For the text-containing cell, return its midpoint in (x, y) coordinate format. 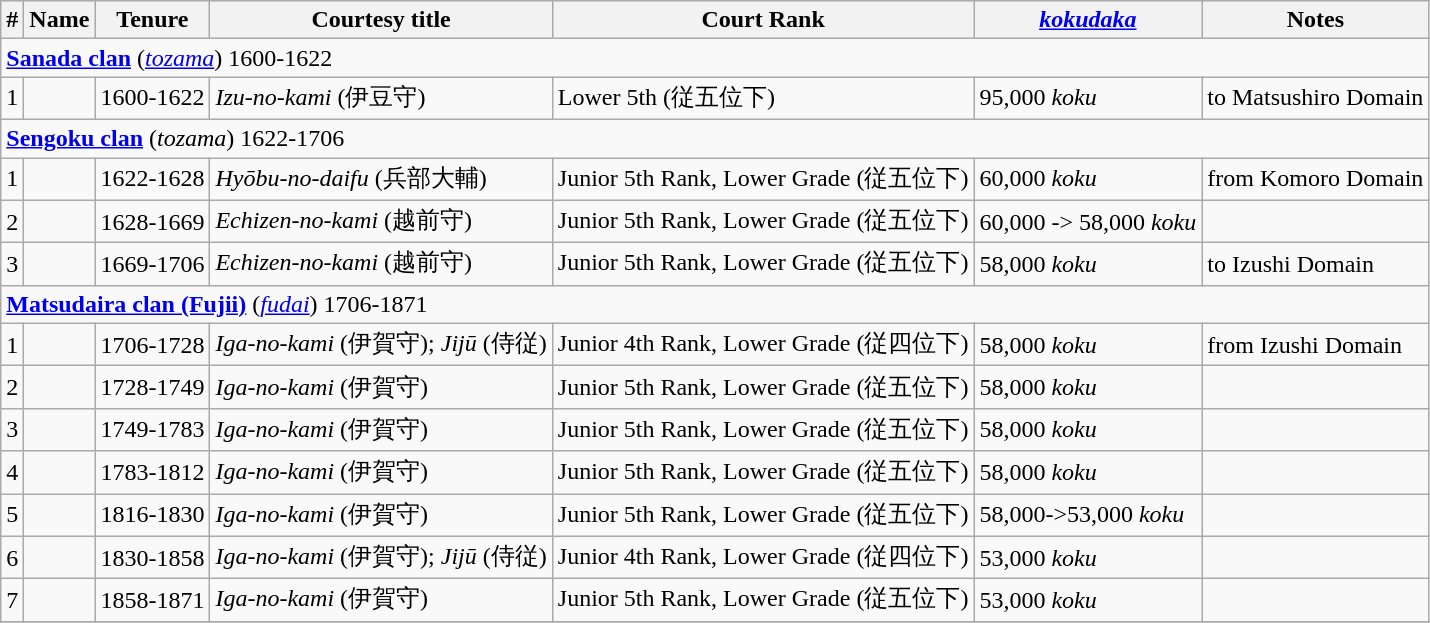
1728-1749 (152, 388)
4 (12, 472)
to Matsushiro Domain (1316, 98)
1622-1628 (152, 180)
1669-1706 (152, 264)
Courtesy title (381, 20)
60,000 koku (1088, 180)
Court Rank (763, 20)
Matsudaira clan (Fujii) (fudai) 1706-1871 (715, 304)
95,000 koku (1088, 98)
1628-1669 (152, 222)
1783-1812 (152, 472)
from Izushi Domain (1316, 344)
1830-1858 (152, 558)
1816-1830 (152, 516)
1600-1622 (152, 98)
Notes (1316, 20)
7 (12, 600)
Hyōbu-no-daifu (兵部大輔) (381, 180)
Lower 5th (従五位下) (763, 98)
60,000 -> 58,000 koku (1088, 222)
Izu-no-kami (伊豆守) (381, 98)
to Izushi Domain (1316, 264)
1749-1783 (152, 430)
Sengoku clan (tozama) 1622-1706 (715, 138)
6 (12, 558)
Tenure (152, 20)
5 (12, 516)
1706-1728 (152, 344)
from Komoro Domain (1316, 180)
Sanada clan (tozama) 1600-1622 (715, 58)
kokudaka (1088, 20)
Name (60, 20)
1858-1871 (152, 600)
# (12, 20)
58,000->53,000 koku (1088, 516)
